Return the (X, Y) coordinate for the center point of the cell that contains the specified text.  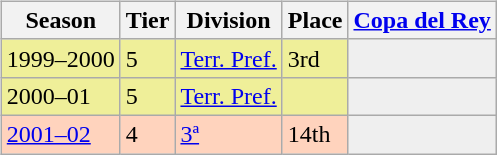
Tier (148, 20)
2000–01 (60, 96)
3rd (315, 58)
Copa del Rey (422, 20)
Season (60, 20)
14th (315, 134)
Place (315, 20)
3ª (228, 134)
1999–2000 (60, 58)
Division (228, 20)
4 (148, 134)
2001–02 (60, 134)
